Identify which cell holds the provided text, then report its (x, y) central coordinate. 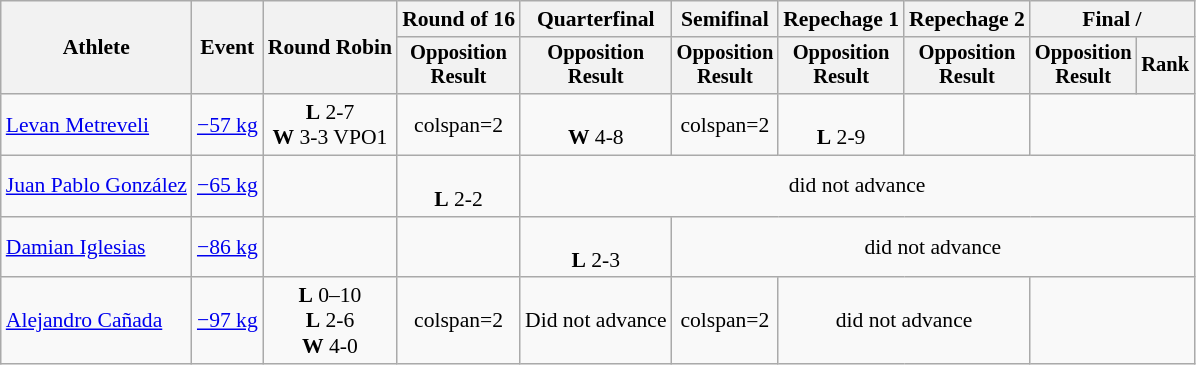
Alejandro Cañada (96, 322)
L 2-7 W 3-3 VPO1 (330, 124)
Levan Metreveli (96, 124)
−97 kg (228, 322)
L 0–10 L 2-6 W 4-0 (330, 322)
Athlete (96, 48)
Damian Iglesias (96, 248)
Repechage 2 (967, 19)
Did not advance (596, 322)
Repechage 1 (841, 19)
Rank (1165, 66)
L 2-9 (841, 124)
L 2-3 (596, 248)
W 4-8 (596, 124)
Round Robin (330, 48)
−57 kg (228, 124)
Quarterfinal (596, 19)
L 2-2 (458, 186)
Semifinal (726, 19)
−65 kg (228, 186)
−86 kg (228, 248)
Round of 16 (458, 19)
Juan Pablo González (96, 186)
Final / (1112, 19)
Event (228, 48)
